Search for the cell housing the specified text and yield its [X, Y] center coordinate. 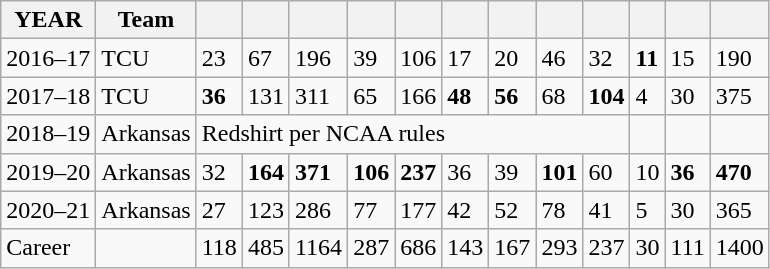
2018–19 [48, 134]
Redshirt per NCAA rules [413, 134]
485 [266, 248]
23 [219, 58]
365 [740, 210]
101 [560, 172]
196 [318, 58]
111 [688, 248]
167 [512, 248]
65 [372, 96]
1164 [318, 248]
293 [560, 248]
41 [606, 210]
4 [648, 96]
52 [512, 210]
67 [266, 58]
2017–18 [48, 96]
375 [740, 96]
48 [466, 96]
Career [48, 248]
311 [318, 96]
131 [266, 96]
60 [606, 172]
20 [512, 58]
164 [266, 172]
56 [512, 96]
166 [418, 96]
123 [266, 210]
104 [606, 96]
2020–21 [48, 210]
15 [688, 58]
77 [372, 210]
177 [418, 210]
287 [372, 248]
286 [318, 210]
42 [466, 210]
11 [648, 58]
Team [146, 20]
27 [219, 210]
2019–20 [48, 172]
686 [418, 248]
10 [648, 172]
YEAR [48, 20]
5 [648, 210]
143 [466, 248]
371 [318, 172]
1400 [740, 248]
2016–17 [48, 58]
190 [740, 58]
118 [219, 248]
78 [560, 210]
17 [466, 58]
68 [560, 96]
46 [560, 58]
470 [740, 172]
